Extract the (X, Y) coordinate from the center of the cell holding the provided text.  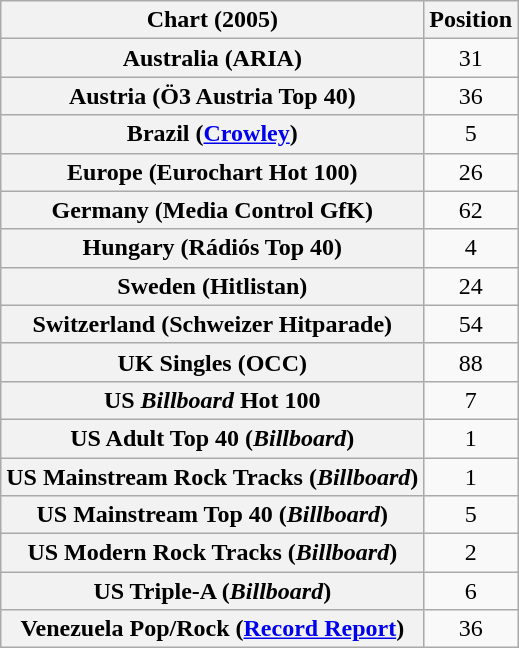
54 (471, 324)
US Modern Rock Tracks (Billboard) (212, 553)
US Triple-A (Billboard) (212, 591)
UK Singles (OCC) (212, 362)
26 (471, 172)
Position (471, 20)
6 (471, 591)
Chart (2005) (212, 20)
Venezuela Pop/Rock (Record Report) (212, 629)
Switzerland (Schweizer Hitparade) (212, 324)
Sweden (Hitlistan) (212, 286)
US Adult Top 40 (Billboard) (212, 438)
24 (471, 286)
2 (471, 553)
88 (471, 362)
US Mainstream Rock Tracks (Billboard) (212, 477)
Brazil (Crowley) (212, 134)
31 (471, 58)
Germany (Media Control GfK) (212, 210)
4 (471, 248)
Hungary (Rádiós Top 40) (212, 248)
US Billboard Hot 100 (212, 400)
US Mainstream Top 40 (Billboard) (212, 515)
Austria (Ö3 Austria Top 40) (212, 96)
62 (471, 210)
Europe (Eurochart Hot 100) (212, 172)
7 (471, 400)
Australia (ARIA) (212, 58)
